From the cell containing the given text, extract its center point as [x, y] coordinate. 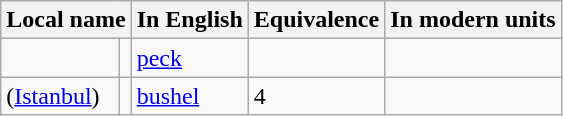
In modern units [473, 20]
Equivalence [316, 20]
bushel [190, 96]
In English [190, 20]
(Istanbul) [60, 96]
4 [316, 96]
peck [190, 58]
Local name [66, 20]
